Determine the [x, y] coordinate at the center of the cell enclosing the given text.  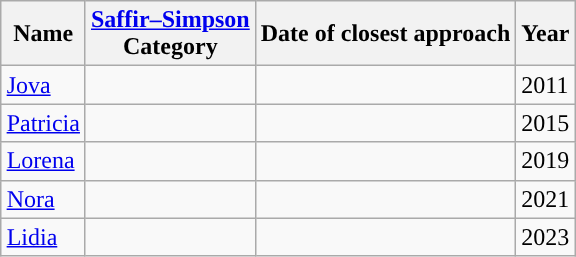
Jova [43, 85]
Patricia [43, 123]
2015 [546, 123]
2011 [546, 85]
Lidia [43, 237]
Saffir–SimpsonCategory [170, 34]
Nora [43, 199]
2019 [546, 161]
Date of closest approach [386, 34]
Year [546, 34]
Lorena [43, 161]
Name [43, 34]
2023 [546, 237]
2021 [546, 199]
